Locate the cell with the specified text and output its (X, Y) center coordinate. 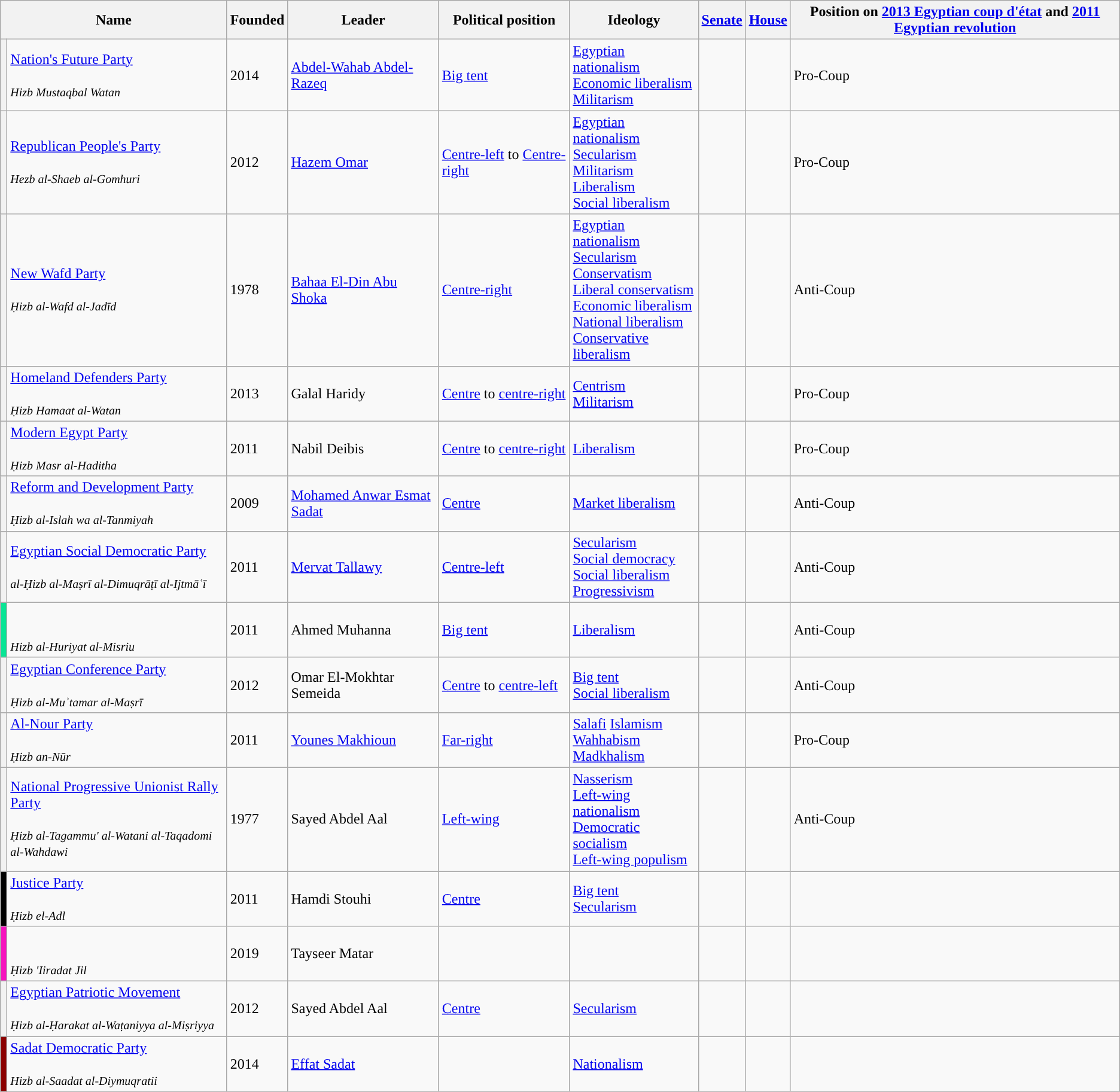
Hizb al-Huriyat al-Misriu (117, 630)
Galal Haridy (363, 394)
Nationalism (634, 1064)
NasserismLeft-wing nationalismDemocratic socialismLeft-wing populism (634, 819)
Far-right (504, 740)
Name (114, 20)
Salafi IslamismWahhabismMadkhalism (634, 740)
Justice PartyḤizb el-Adl (117, 898)
Modern Egypt PartyḤizb Masr al-Haditha (117, 449)
Centre-left to Centre-right (504, 163)
Mohamed Anwar Esmat Sadat (363, 504)
Effat Sadat (363, 1064)
Left-wing (504, 819)
Bahaa El-Din Abu Shoka (363, 290)
Egyptian Social Democratic Partyal-Ḥizb al-Maṣrī al-Dimuqrāṭī al-Ijtmāʿī (117, 567)
Egyptian nationalismEconomic liberalismMilitarism (634, 75)
2013 (257, 394)
National Progressive Unionist Rally PartyḤizb al-Tagammu' al-Watani al-Taqadomi al-Wahdawi (117, 819)
1978 (257, 290)
Abdel-Wahab Abdel-Razeq (363, 75)
Secularism (634, 1009)
Ḥizb 'Iiradat Jil (117, 954)
Position on 2013 Egyptian coup d'état and 2011 Egyptian revolution (955, 20)
Hazem Omar (363, 163)
Al-Nour PartyḤizb an-Nūr (117, 740)
Omar El-Mokhtar Semeida (363, 685)
Reform and Development PartyḤizb al-Islah wa al-Tanmiyah (117, 504)
Leader (363, 20)
Homeland Defenders PartyḤizb Hamaat al-Watan (117, 394)
Ideology (634, 20)
Ahmed Muhanna (363, 630)
Egyptian Patriotic MovementḤizb al-Ḥarakat al-Waṭaniyya al-Miṣriyya (117, 1009)
Republican People's PartyHezb al-Shaeb al-Gomhuri (117, 163)
Senate (722, 20)
Egyptian Conference PartyḤizb al-Muʾtamar al-Maṣrī (117, 685)
New Wafd PartyḤizb al-Wafd al-Jadīd (117, 290)
Egyptian nationalismSecularismMilitarismLiberalismSocial liberalism (634, 163)
Egyptian nationalismSecularismConservatismLiberal conservatismEconomic liberalismNational liberalismConservative liberalism (634, 290)
2019 (257, 954)
Big tentSecularism (634, 898)
CentrismMilitarism (634, 394)
House (768, 20)
Tayseer Matar (363, 954)
2009 (257, 504)
Nation's Future PartyHizb Mustaqbal Watan (117, 75)
Big tentSocial liberalism (634, 685)
Centre-left (504, 567)
Younes Makhioun (363, 740)
Nabil Deibis (363, 449)
SecularismSocial democracySocial liberalismProgressivism (634, 567)
Centre-right (504, 290)
Founded (257, 20)
Mervat Tallawy (363, 567)
Political position (504, 20)
Sadat Democratic PartyHizb al-Saadat al-Diymuqratii (117, 1064)
1977 (257, 819)
Hamdi Stouhi (363, 898)
Market liberalism (634, 504)
Centre to centre-left (504, 685)
